Output the [X, Y] coordinate of the center of the cell containing the given text.  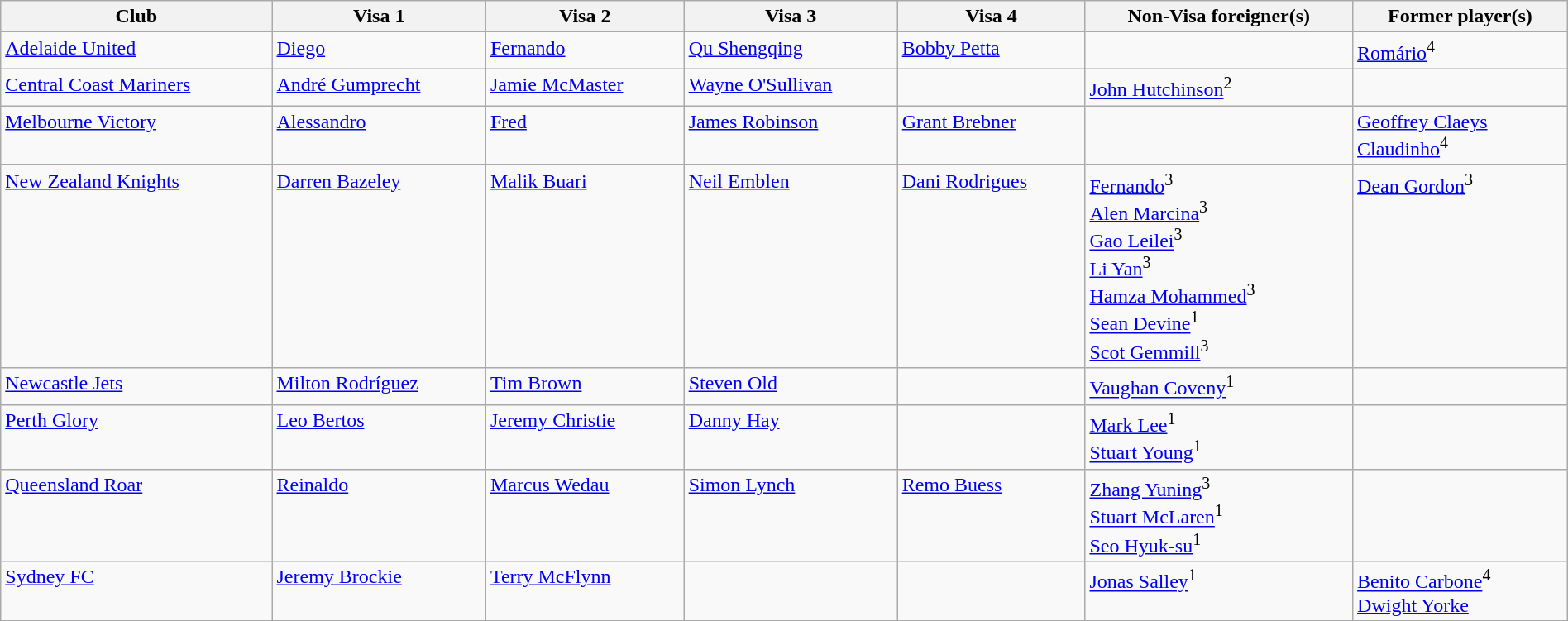
Grant Brebner [991, 136]
Mark Lee1 Stuart Young1 [1219, 437]
Milton Rodríguez [379, 387]
Newcastle Jets [136, 387]
Remo Buess [991, 516]
Vaughan Coveny1 [1219, 387]
James Robinson [791, 136]
Queensland Roar [136, 516]
Bobby Petta [991, 51]
Dean Gordon3 [1460, 266]
André Gumprecht [379, 88]
Benito Carbone4 Dwight Yorke [1460, 591]
Visa 4 [991, 17]
Malik Buari [585, 266]
Reinaldo [379, 516]
Adelaide United [136, 51]
Central Coast Mariners [136, 88]
Jeremy Brockie [379, 591]
Terry McFlynn [585, 591]
Perth Glory [136, 437]
New Zealand Knights [136, 266]
Jeremy Christie [585, 437]
Neil Emblen [791, 266]
Club [136, 17]
Non-Visa foreigner(s) [1219, 17]
Jamie McMaster [585, 88]
Romário4 [1460, 51]
Danny Hay [791, 437]
Wayne O'Sullivan [791, 88]
John Hutchinson2 [1219, 88]
Simon Lynch [791, 516]
Visa 1 [379, 17]
Marcus Wedau [585, 516]
Tim Brown [585, 387]
Zhang Yuning3 Stuart McLaren1 Seo Hyuk-su1 [1219, 516]
Fernando3 Alen Marcina3 Gao Leilei3 Li Yan3 Hamza Mohammed3 Sean Devine1 Scot Gemmill3 [1219, 266]
Fred [585, 136]
Former player(s) [1460, 17]
Qu Shengqing [791, 51]
Leo Bertos [379, 437]
Geoffrey Claeys Claudinho4 [1460, 136]
Sydney FC [136, 591]
Fernando [585, 51]
Melbourne Victory [136, 136]
Jonas Salley1 [1219, 591]
Dani Rodrigues [991, 266]
Visa 2 [585, 17]
Visa 3 [791, 17]
Diego [379, 51]
Steven Old [791, 387]
Alessandro [379, 136]
Darren Bazeley [379, 266]
